Extract the (x, y) coordinate from the center of the cell holding the provided text.  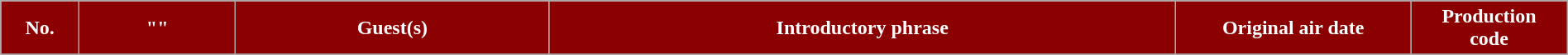
No. (40, 28)
Production code (1489, 28)
"" (157, 28)
Introductory phrase (863, 28)
Guest(s) (392, 28)
Original air date (1293, 28)
